Capture the cell that displays the provided text and extract its [X, Y] central coordinate. 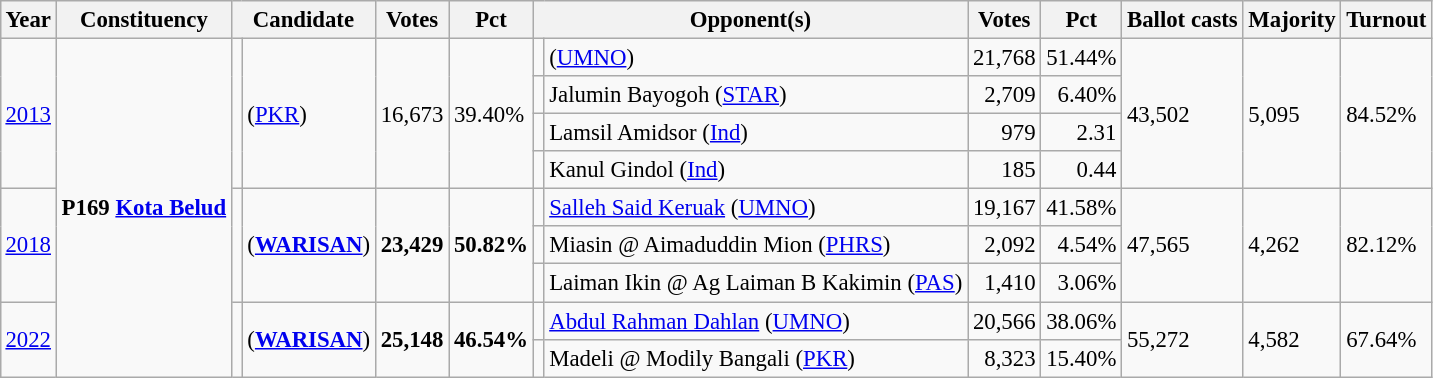
4,582 [1292, 340]
(UMNO) [756, 57]
Laiman Ikin @ Ag Laiman B Kakimin (PAS) [756, 283]
Year [28, 20]
25,148 [412, 340]
51.44% [1082, 57]
15.40% [1082, 358]
Opponent(s) [750, 20]
50.82% [492, 246]
39.40% [492, 113]
Constituency [144, 20]
6.40% [1082, 95]
23,429 [412, 246]
Lamsil Amidsor (Ind) [756, 133]
P169 Kota Belud [144, 207]
55,272 [1182, 340]
(PKR) [308, 113]
Candidate [303, 20]
Madeli @ Modily Bangali (PKR) [756, 358]
3.06% [1082, 283]
2,709 [1004, 95]
185 [1004, 170]
Salleh Said Keruak (UMNO) [756, 208]
4.54% [1082, 245]
67.64% [1386, 340]
2,092 [1004, 245]
1,410 [1004, 283]
Abdul Rahman Dahlan (UMNO) [756, 321]
Kanul Gindol (Ind) [756, 170]
41.58% [1082, 208]
2.31 [1082, 133]
47,565 [1182, 246]
16,673 [412, 113]
Miasin @ Aimaduddin Mion (PHRS) [756, 245]
38.06% [1082, 321]
979 [1004, 133]
Turnout [1386, 20]
19,167 [1004, 208]
4,262 [1292, 246]
2018 [28, 246]
21,768 [1004, 57]
20,566 [1004, 321]
2022 [28, 340]
5,095 [1292, 113]
43,502 [1182, 113]
2013 [28, 113]
8,323 [1004, 358]
0.44 [1082, 170]
Ballot casts [1182, 20]
82.12% [1386, 246]
Jalumin Bayogoh (STAR) [756, 95]
Majority [1292, 20]
84.52% [1386, 113]
46.54% [492, 340]
